Extract the (x, y) coordinate from the center of the cell holding the provided text.  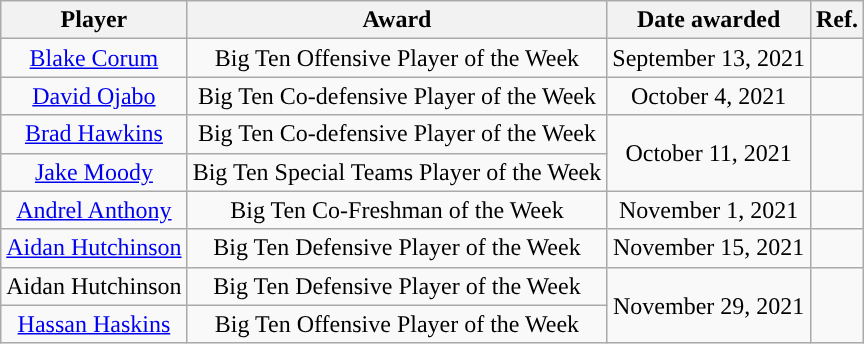
Jake Moody (94, 172)
November 15, 2021 (709, 248)
Date awarded (709, 20)
Andrel Anthony (94, 210)
Big Ten Co-Freshman of the Week (397, 210)
Award (397, 20)
Brad Hawkins (94, 134)
October 4, 2021 (709, 96)
September 13, 2021 (709, 58)
Blake Corum (94, 58)
Hassan Haskins (94, 324)
Big Ten Special Teams Player of the Week (397, 172)
November 1, 2021 (709, 210)
David Ojabo (94, 96)
Player (94, 20)
November 29, 2021 (709, 305)
October 11, 2021 (709, 153)
Ref. (836, 20)
